Detect which cell encompasses the target text, then output its [x, y] center coordinate. 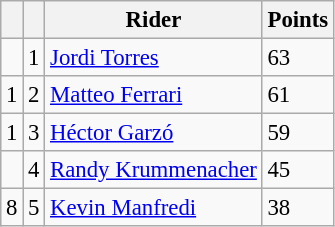
Rider [154, 20]
Héctor Garzó [154, 133]
8 [12, 208]
Kevin Manfredi [154, 208]
Points [298, 20]
Randy Krummenacher [154, 170]
61 [298, 95]
3 [34, 133]
5 [34, 208]
4 [34, 170]
45 [298, 170]
63 [298, 58]
2 [34, 95]
38 [298, 208]
Matteo Ferrari [154, 95]
59 [298, 133]
Jordi Torres [154, 58]
